Detect which cell encompasses the target text, then output its [x, y] center coordinate. 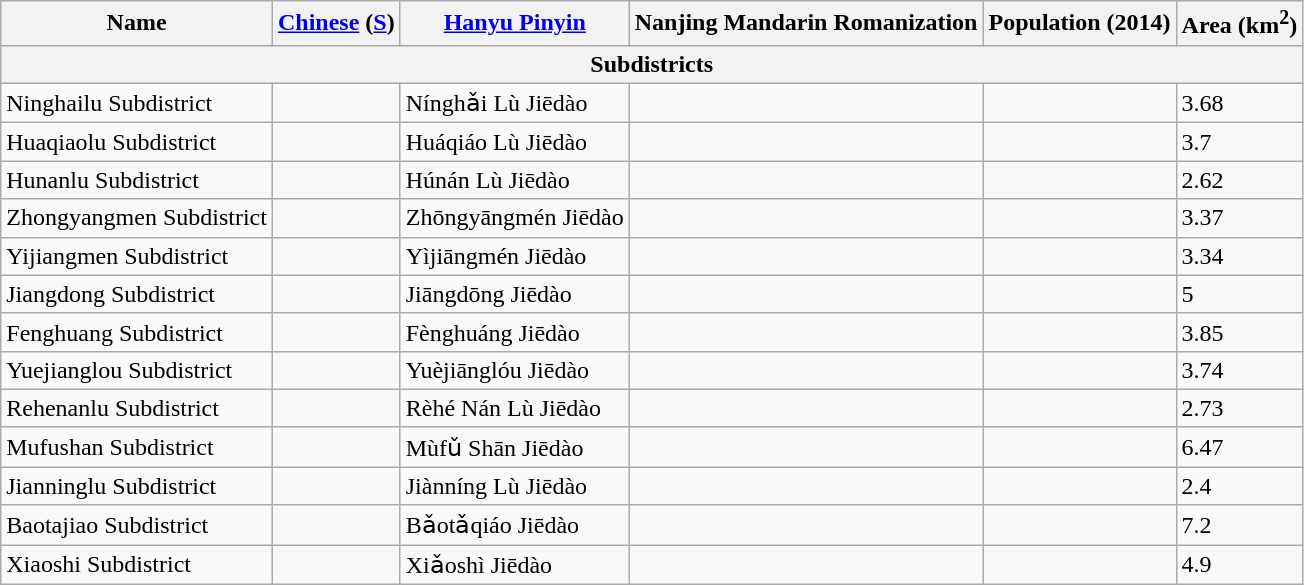
Bǎotǎqiáo Jiēdào [514, 525]
2.4 [1240, 486]
3.7 [1240, 142]
Subdistricts [652, 64]
Yìjiāngmén Jiēdào [514, 256]
Ninghailu Subdistrict [137, 103]
Jiànníng Lù Jiēdào [514, 486]
Fènghuáng Jiēdào [514, 332]
5 [1240, 294]
Hunanlu Subdistrict [137, 180]
Mufushan Subdistrict [137, 447]
3.68 [1240, 103]
2.62 [1240, 180]
Jianninglu Subdistrict [137, 486]
Area (km2) [1240, 24]
3.34 [1240, 256]
7.2 [1240, 525]
Huáqiáo Lù Jiēdào [514, 142]
Huaqiaolu Subdistrict [137, 142]
Jiangdong Subdistrict [137, 294]
Hanyu Pinyin [514, 24]
Jiāngdōng Jiēdào [514, 294]
Rèhé Nán Lù Jiēdào [514, 408]
Rehenanlu Subdistrict [137, 408]
Yijiangmen Subdistrict [137, 256]
Zhongyangmen Subdistrict [137, 218]
Fenghuang Subdistrict [137, 332]
4.9 [1240, 565]
Yuejianglou Subdistrict [137, 370]
Name [137, 24]
Population (2014) [1080, 24]
6.47 [1240, 447]
Mùfǔ Shān Jiēdào [514, 447]
Chinese (S) [336, 24]
3.74 [1240, 370]
Xiaoshi Subdistrict [137, 565]
Zhōngyāngmén Jiēdào [514, 218]
3.37 [1240, 218]
Húnán Lù Jiēdào [514, 180]
Yuèjiānglóu Jiēdào [514, 370]
Baotajiao Subdistrict [137, 525]
2.73 [1240, 408]
Nínghǎi Lù Jiēdào [514, 103]
Xiǎoshì Jiēdào [514, 565]
3.85 [1240, 332]
Nanjing Mandarin Romanization [806, 24]
